Determine the (x, y) coordinate at the center of the cell enclosing the given text.  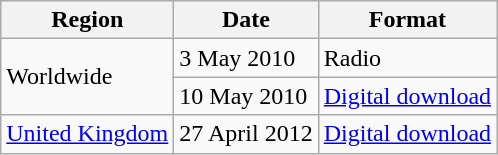
10 May 2010 (246, 96)
United Kingdom (88, 134)
Worldwide (88, 77)
27 April 2012 (246, 134)
Radio (407, 58)
Format (407, 20)
Date (246, 20)
3 May 2010 (246, 58)
Region (88, 20)
